Provide the (X, Y) coordinate of the cell's center where the given text is located.  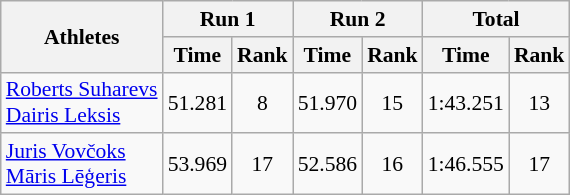
52.586 (328, 164)
Juris VovčoksMāris Lēģeris (82, 164)
53.969 (198, 164)
51.281 (198, 102)
Run 1 (228, 19)
Run 2 (358, 19)
Athletes (82, 36)
Roberts SuharevsDairis Leksis (82, 102)
8 (262, 102)
16 (392, 164)
Total (496, 19)
51.970 (328, 102)
1:46.555 (466, 164)
1:43.251 (466, 102)
13 (540, 102)
15 (392, 102)
